Detect which cell encompasses the target text, then output its (x, y) center coordinate. 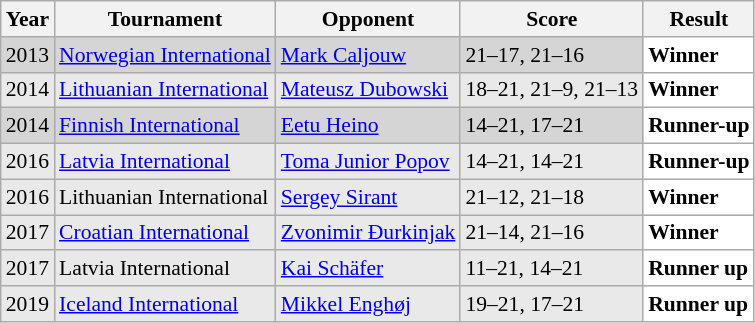
Norwegian International (165, 55)
Iceland International (165, 304)
Tournament (165, 19)
Mateusz Dubowski (368, 90)
Result (698, 19)
Mark Caljouw (368, 55)
2013 (28, 55)
18–21, 21–9, 21–13 (552, 90)
Sergey Sirant (368, 197)
Mikkel Enghøj (368, 304)
21–17, 21–16 (552, 55)
Toma Junior Popov (368, 162)
Zvonimir Đurkinjak (368, 233)
21–14, 21–16 (552, 233)
Finnish International (165, 126)
Eetu Heino (368, 126)
Score (552, 19)
Opponent (368, 19)
Kai Schäfer (368, 269)
14–21, 17–21 (552, 126)
Croatian International (165, 233)
21–12, 21–18 (552, 197)
14–21, 14–21 (552, 162)
19–21, 17–21 (552, 304)
Year (28, 19)
2019 (28, 304)
11–21, 14–21 (552, 269)
